For the text-containing cell, return its midpoint in [X, Y] coordinate format. 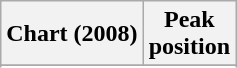
Chart (2008) [72, 34]
Peakposition [189, 34]
